Scan for the cell matching the given text and deliver its (x, y) coordinate at center. 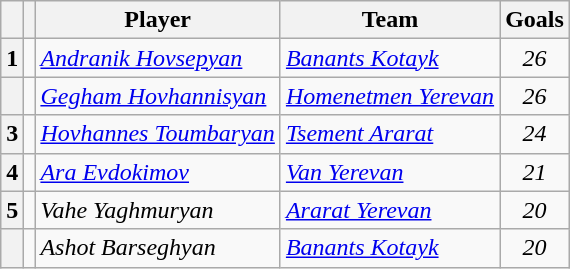
24 (535, 134)
3 (12, 134)
Ararat Yerevan (390, 210)
Vahe Yaghmuryan (158, 210)
Hovhannes Toumbaryan (158, 134)
4 (12, 172)
Ara Evdokimov (158, 172)
5 (12, 210)
21 (535, 172)
Player (158, 20)
Gegham Hovhannisyan (158, 96)
Van Yerevan (390, 172)
Homenetmen Yerevan (390, 96)
1 (12, 58)
Andranik Hovsepyan (158, 58)
Ashot Barseghyan (158, 248)
Team (390, 20)
Tsement Ararat (390, 134)
Goals (535, 20)
